Extract the [X, Y] coordinate from the center of the cell holding the provided text.  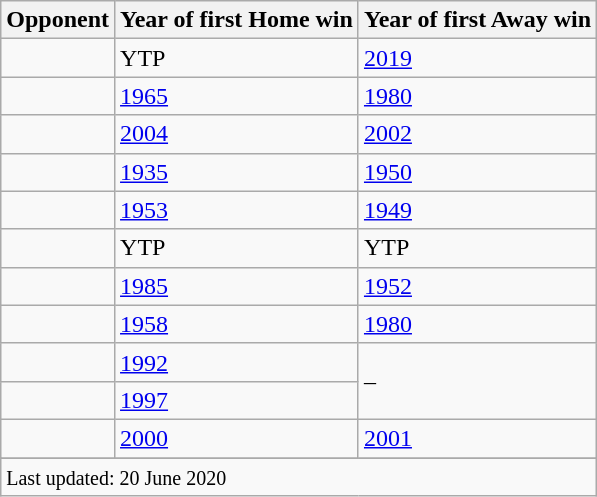
2001 [477, 438]
1965 [237, 96]
2004 [237, 134]
1992 [237, 362]
2019 [477, 58]
1997 [237, 400]
– [477, 381]
2002 [477, 134]
Year of first Away win [477, 20]
1958 [237, 324]
1949 [477, 210]
Last updated: 20 June 2020 [299, 477]
Opponent [58, 20]
1935 [237, 172]
2000 [237, 438]
1950 [477, 172]
1953 [237, 210]
1985 [237, 286]
1952 [477, 286]
Year of first Home win [237, 20]
